Identify which cell holds the provided text, then report its [x, y] central coordinate. 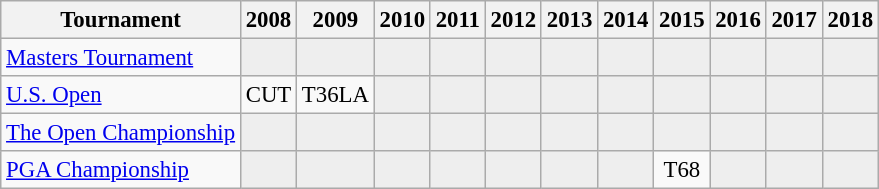
2011 [458, 20]
2017 [794, 20]
2010 [402, 20]
2015 [682, 20]
2016 [738, 20]
PGA Championship [121, 170]
2013 [569, 20]
2018 [850, 20]
2012 [513, 20]
2008 [268, 20]
T36LA [336, 95]
CUT [268, 95]
U.S. Open [121, 95]
Tournament [121, 20]
2014 [626, 20]
T68 [682, 170]
2009 [336, 20]
Masters Tournament [121, 58]
The Open Championship [121, 133]
